Determine the (x, y) coordinate at the center of the cell enclosing the given text.  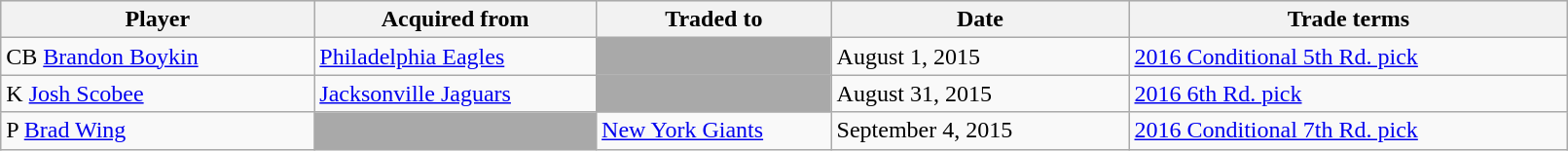
CB Brandon Boykin (158, 57)
Jacksonville Jaguars (456, 94)
New York Giants (714, 131)
P Brad Wing (158, 131)
Philadelphia Eagles (456, 57)
2016 6th Rd. pick (1349, 94)
2016 Conditional 7th Rd. pick (1349, 131)
September 4, 2015 (980, 131)
K Josh Scobee (158, 94)
Trade terms (1349, 19)
Date (980, 19)
August 1, 2015 (980, 57)
August 31, 2015 (980, 94)
Player (158, 19)
2016 Conditional 5th Rd. pick (1349, 57)
Acquired from (456, 19)
Traded to (714, 19)
